Find where the given text appears and provide that cell's center as (X, Y) coordinate. 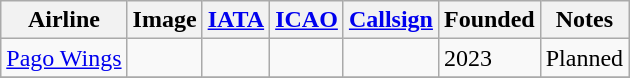
ICAO (307, 20)
Founded (489, 20)
Planned (584, 58)
Pago Wings (64, 58)
Image (164, 20)
2023 (489, 58)
Airline (64, 20)
Callsign (390, 20)
Notes (584, 20)
IATA (236, 20)
